Provide the (X, Y) coordinate of the cell's center where the given text is located.  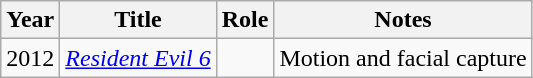
Role (245, 20)
Notes (403, 20)
Year (30, 20)
Resident Evil 6 (138, 58)
2012 (30, 58)
Title (138, 20)
Motion and facial capture (403, 58)
